Extract the [X, Y] coordinate from the center of the cell holding the provided text.  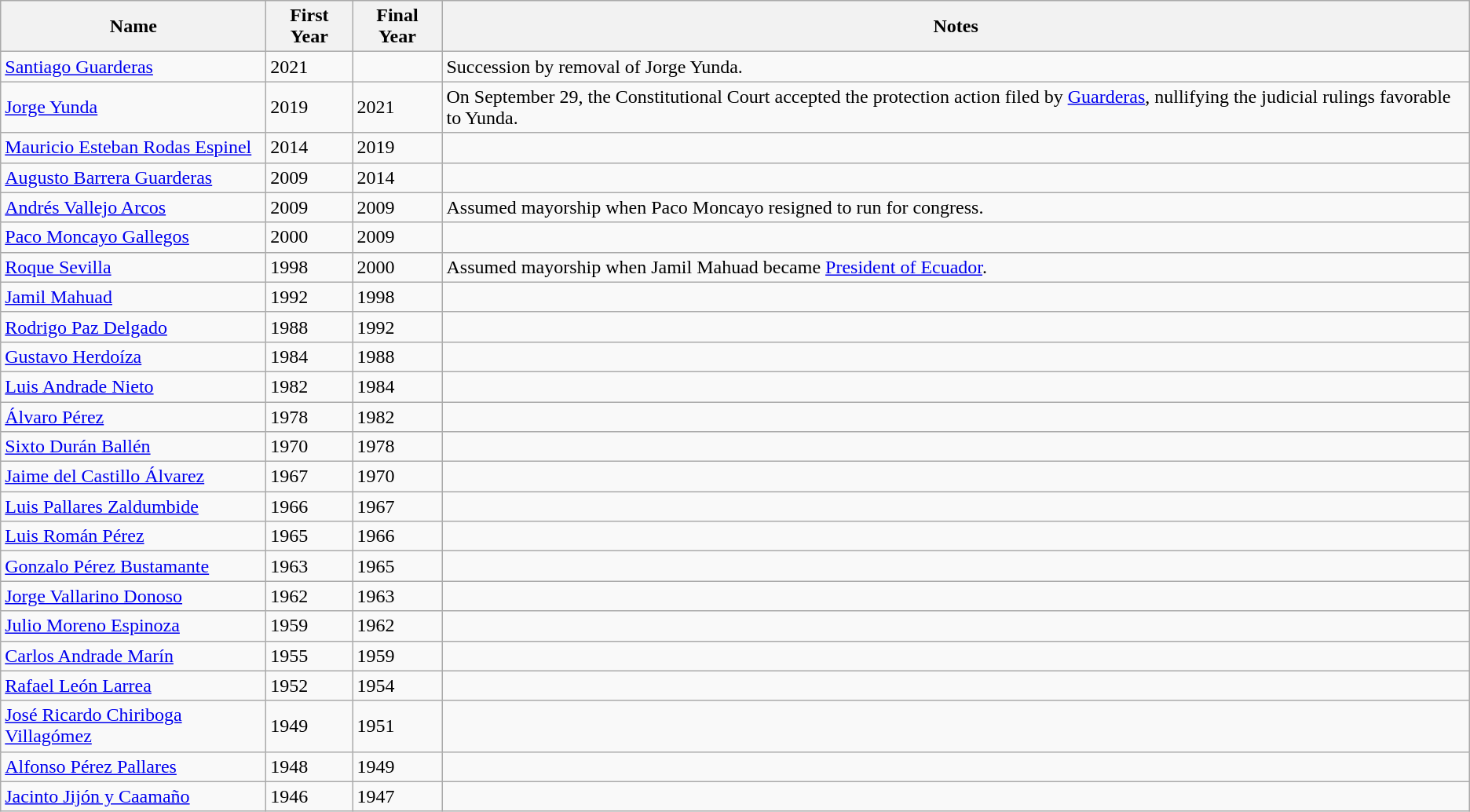
Succession by removal of Jorge Yunda. [956, 67]
Roque Sevilla [133, 267]
Julio Moreno Espinoza [133, 626]
Santiago Guarderas [133, 67]
Álvaro Pérez [133, 417]
On September 29, the Constitutional Court accepted the protection action filed by Guarderas, nullifying the judicial rulings favorable to Yunda. [956, 107]
Jamil Mahuad [133, 297]
Rodrigo Paz Delgado [133, 327]
Jorge Yunda [133, 107]
Carlos Andrade Marín [133, 656]
1955 [309, 656]
Name [133, 27]
Gonzalo Pérez Bustamante [133, 566]
Paco Moncayo Gallegos [133, 237]
Gustavo Herdoíza [133, 357]
1948 [309, 766]
Sixto Durán Ballén [133, 447]
Jaime del Castillo Álvarez [133, 477]
José Ricardo Chiriboga Villagómez [133, 726]
Jorge Vallarino Donoso [133, 596]
1947 [397, 796]
First Year [309, 27]
1946 [309, 796]
Assumed mayorship when Paco Moncayo resigned to run for congress. [956, 207]
Rafael León Larrea [133, 686]
Luis Román Pérez [133, 536]
Alfonso Pérez Pallares [133, 766]
Luis Pallares Zaldumbide [133, 507]
Luis Andrade Nieto [133, 386]
Augusto Barrera Guarderas [133, 177]
Assumed mayorship when Jamil Mahuad became President of Ecuador. [956, 267]
1951 [397, 726]
Jacinto Jijón y Caamaño [133, 796]
Notes [956, 27]
1952 [309, 686]
1954 [397, 686]
Andrés Vallejo Arcos [133, 207]
Mauricio Esteban Rodas Espinel [133, 148]
Final Year [397, 27]
